Scan for the cell matching the given text and deliver its [x, y] coordinate at center. 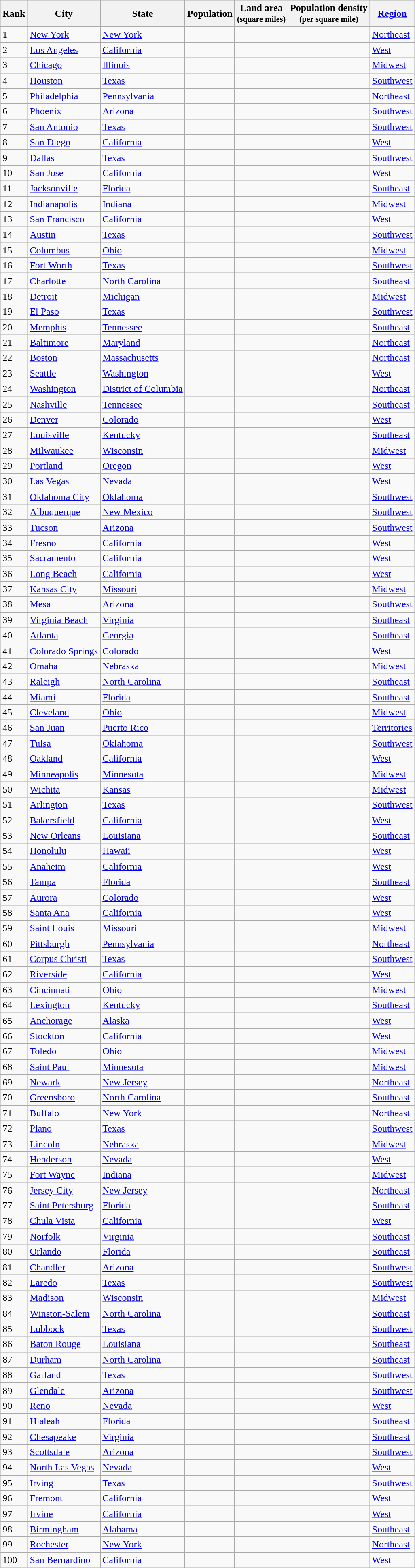
53 [14, 836]
Population [210, 14]
New Mexico [143, 512]
9 [14, 157]
49 [14, 774]
Santa Ana [64, 913]
Baltimore [64, 343]
Scottsdale [64, 1452]
Aurora [64, 897]
Nashville [64, 404]
Hialeah [64, 1421]
Colorado Springs [64, 651]
36 [14, 574]
61 [14, 959]
Mesa [64, 604]
76 [14, 1190]
42 [14, 666]
4 [14, 81]
Anaheim [64, 866]
64 [14, 1005]
Maryland [143, 343]
Minneapolis [64, 774]
20 [14, 327]
73 [14, 1144]
71 [14, 1113]
Long Beach [64, 574]
Michigan [143, 296]
New Orleans [64, 836]
Madison [64, 1298]
13 [14, 219]
Tampa [64, 882]
21 [14, 343]
Milwaukee [64, 451]
28 [14, 451]
8 [14, 142]
59 [14, 928]
65 [14, 1021]
Saint Louis [64, 928]
Indianapolis [64, 204]
Illinois [143, 65]
Philadelphia [64, 96]
Orlando [64, 1252]
Lincoln [64, 1144]
San Bernardino [64, 1560]
Fresno [64, 543]
32 [14, 512]
99 [14, 1545]
Virginia Beach [64, 620]
Wichita [64, 789]
Garland [64, 1375]
Henderson [64, 1159]
44 [14, 697]
North Las Vegas [64, 1468]
39 [14, 620]
Oklahoma City [64, 497]
34 [14, 543]
60 [14, 944]
7 [14, 127]
17 [14, 281]
41 [14, 651]
89 [14, 1390]
83 [14, 1298]
24 [14, 389]
Hawaii [143, 851]
Sacramento [64, 558]
74 [14, 1159]
69 [14, 1082]
1 [14, 34]
78 [14, 1221]
37 [14, 589]
82 [14, 1283]
14 [14, 235]
51 [14, 805]
95 [14, 1483]
Durham [64, 1360]
San Diego [64, 142]
Kansas [143, 789]
66 [14, 1036]
Norfolk [64, 1236]
Alabama [143, 1529]
23 [14, 373]
Fort Worth [64, 266]
Jacksonville [64, 188]
85 [14, 1329]
81 [14, 1267]
Jersey City [64, 1190]
33 [14, 528]
San Antonio [64, 127]
93 [14, 1452]
Population density (per square mile) [329, 14]
70 [14, 1098]
77 [14, 1206]
Laredo [64, 1283]
5 [14, 96]
Anchorage [64, 1021]
Bakersfield [64, 820]
Houston [64, 81]
Miami [64, 697]
54 [14, 851]
Plano [64, 1128]
State [143, 14]
Honolulu [64, 851]
12 [14, 204]
Irving [64, 1483]
Lexington [64, 1005]
6 [14, 111]
Rank [14, 14]
Stockton [64, 1036]
Portland [64, 466]
Los Angeles [64, 50]
Lubbock [64, 1329]
Fort Wayne [64, 1174]
48 [14, 759]
Pittsburgh [64, 944]
52 [14, 820]
Rochester [64, 1545]
67 [14, 1051]
Tucson [64, 528]
Las Vegas [64, 481]
84 [14, 1313]
San Juan [64, 728]
Chesapeake [64, 1437]
Detroit [64, 296]
80 [14, 1252]
Memphis [64, 327]
2 [14, 50]
Riverside [64, 974]
Kansas City [64, 589]
29 [14, 466]
Saint Petersburg [64, 1206]
45 [14, 713]
Seattle [64, 373]
Denver [64, 419]
Irvine [64, 1514]
57 [14, 897]
Saint Paul [64, 1067]
Territories [392, 728]
District of Columbia [143, 389]
88 [14, 1375]
Arlington [64, 805]
87 [14, 1360]
19 [14, 312]
11 [14, 188]
Oregon [143, 466]
Alaska [143, 1021]
Austin [64, 235]
Reno [64, 1406]
Chicago [64, 65]
100 [14, 1560]
55 [14, 866]
47 [14, 743]
San Francisco [64, 219]
Corpus Christi [64, 959]
Boston [64, 358]
Newark [64, 1082]
Toledo [64, 1051]
Buffalo [64, 1113]
Birmingham [64, 1529]
Dallas [64, 157]
Puerto Rico [143, 728]
18 [14, 296]
56 [14, 882]
Greensboro [64, 1098]
Region [392, 14]
25 [14, 404]
Cincinnati [64, 990]
38 [14, 604]
31 [14, 497]
Chandler [64, 1267]
Fremont [64, 1498]
90 [14, 1406]
62 [14, 974]
3 [14, 65]
68 [14, 1067]
35 [14, 558]
63 [14, 990]
Baton Rouge [64, 1344]
Georgia [143, 635]
75 [14, 1174]
98 [14, 1529]
43 [14, 681]
Land area (square miles) [261, 14]
Albuquerque [64, 512]
Columbus [64, 250]
San Jose [64, 173]
50 [14, 789]
City [64, 14]
79 [14, 1236]
Phoenix [64, 111]
10 [14, 173]
16 [14, 266]
Glendale [64, 1390]
96 [14, 1498]
Charlotte [64, 281]
72 [14, 1128]
Omaha [64, 666]
El Paso [64, 312]
86 [14, 1344]
40 [14, 635]
Cleveland [64, 713]
Atlanta [64, 635]
Oakland [64, 759]
92 [14, 1437]
94 [14, 1468]
Raleigh [64, 681]
58 [14, 913]
22 [14, 358]
46 [14, 728]
Winston-Salem [64, 1313]
30 [14, 481]
91 [14, 1421]
Chula Vista [64, 1221]
Louisville [64, 435]
97 [14, 1514]
27 [14, 435]
Massachusetts [143, 358]
Tulsa [64, 743]
15 [14, 250]
26 [14, 419]
